Determine the (X, Y) coordinate at the center of the cell enclosing the given text.  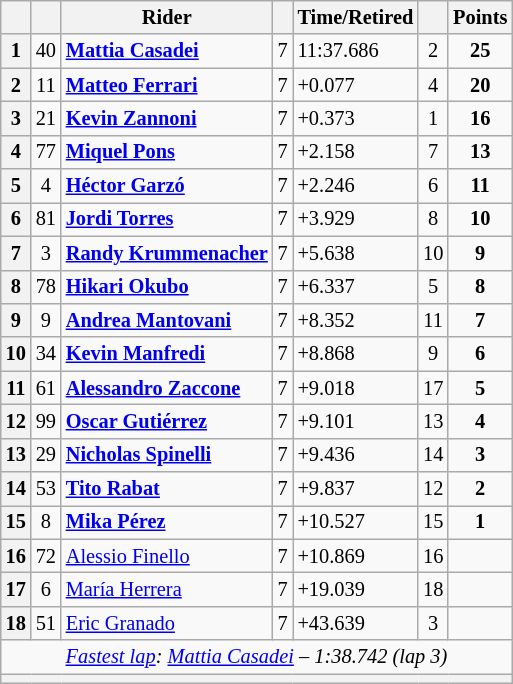
21 (46, 118)
María Herrera (167, 589)
Alessandro Zaccone (167, 388)
Time/Retired (356, 17)
78 (46, 287)
Hikari Okubo (167, 287)
Points (480, 17)
+0.077 (356, 85)
Tito Rabat (167, 489)
+9.837 (356, 489)
+0.373 (356, 118)
+8.352 (356, 320)
51 (46, 623)
Kevin Zannoni (167, 118)
61 (46, 388)
Andrea Mantovani (167, 320)
+9.101 (356, 421)
+43.639 (356, 623)
+2.158 (356, 152)
+9.436 (356, 455)
72 (46, 556)
53 (46, 489)
Kevin Manfredi (167, 354)
+10.527 (356, 522)
Mattia Casadei (167, 51)
+8.868 (356, 354)
Miquel Pons (167, 152)
+10.869 (356, 556)
99 (46, 421)
Alessio Finello (167, 556)
34 (46, 354)
Héctor Garzó (167, 186)
Randy Krummenacher (167, 253)
25 (480, 51)
Jordi Torres (167, 219)
Rider (167, 17)
+2.246 (356, 186)
11:37.686 (356, 51)
Eric Granado (167, 623)
29 (46, 455)
Oscar Gutiérrez (167, 421)
Fastest lap: Mattia Casadei – 1:38.742 (lap 3) (256, 657)
+5.638 (356, 253)
Mika Pérez (167, 522)
+6.337 (356, 287)
+9.018 (356, 388)
81 (46, 219)
77 (46, 152)
+3.929 (356, 219)
Nicholas Spinelli (167, 455)
+19.039 (356, 589)
20 (480, 85)
40 (46, 51)
Matteo Ferrari (167, 85)
